Capture the cell that displays the provided text and extract its (X, Y) central coordinate. 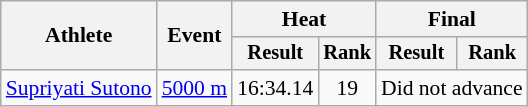
5000 m (194, 88)
16:34.14 (275, 88)
Supriyati Sutono (79, 88)
Heat (304, 19)
Event (194, 36)
19 (347, 88)
Final (452, 19)
Athlete (79, 36)
Did not advance (452, 88)
